Find where the given text appears and provide that cell's center as (x, y) coordinate. 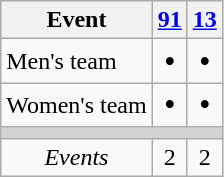
Men's team (76, 61)
Events (76, 157)
Women's team (76, 105)
91 (170, 20)
Event (76, 20)
13 (204, 20)
